Return the [x, y] coordinate for the center point of the cell that contains the specified text.  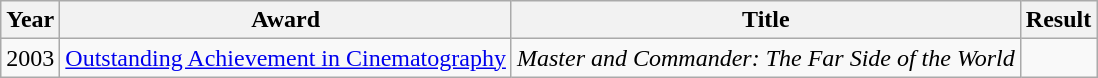
Outstanding Achievement in Cinematography [286, 58]
Result [1058, 20]
2003 [30, 58]
Year [30, 20]
Award [286, 20]
Master and Commander: The Far Side of the World [766, 58]
Title [766, 20]
